Extract the [X, Y] coordinate from the center of the cell holding the provided text.  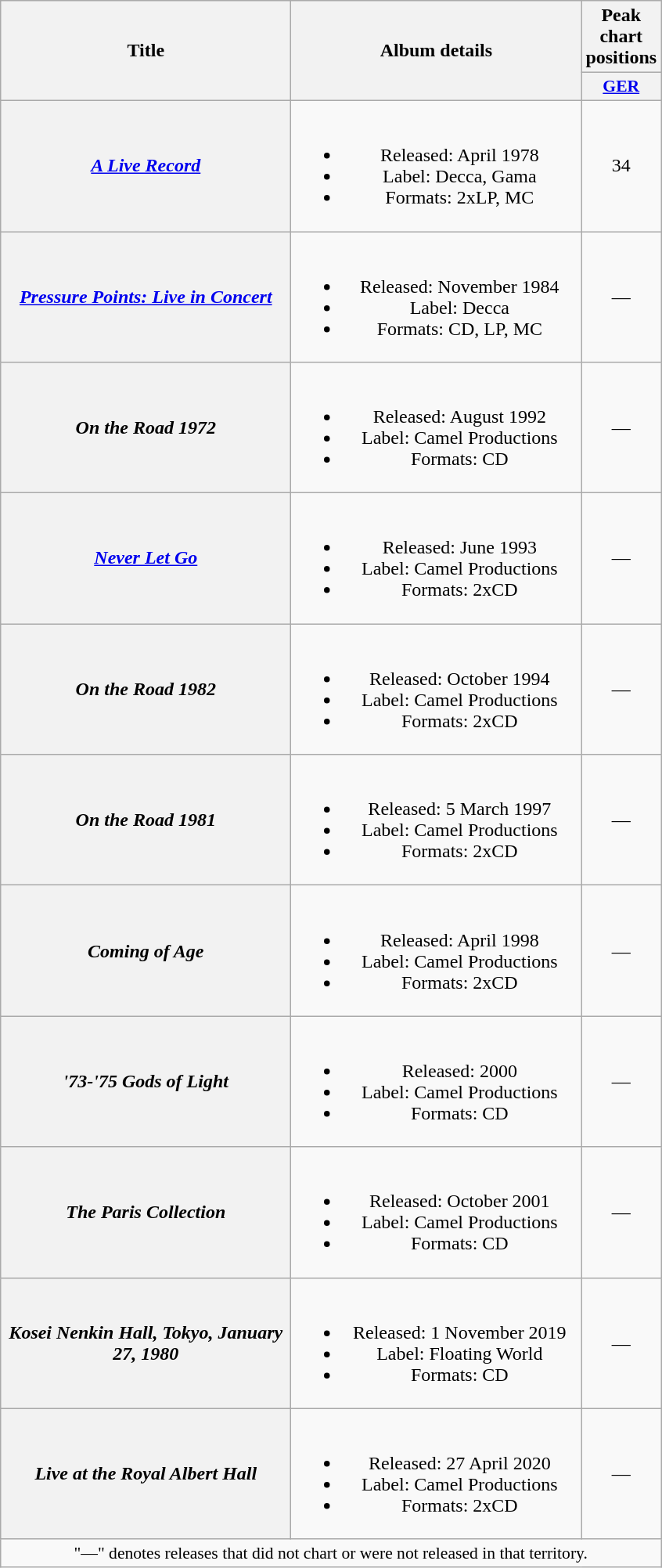
Kosei Nenkin Hall, Tokyo, January 27, 1980 [146, 1343]
Released: October 1994Label: Camel ProductionsFormats: 2xCD [437, 689]
On the Road 1972 [146, 427]
Coming of Age [146, 950]
A Live Record [146, 166]
Never Let Go [146, 559]
34 [621, 166]
Released: April 1978Label: Decca, GamaFormats: 2xLP, MC [437, 166]
Album details [437, 51]
Released: 1 November 2019Label: Floating WorldFormats: CD [437, 1343]
Live at the Royal Albert Hall [146, 1473]
Peak chart positions [621, 37]
The Paris Collection [146, 1212]
Released: November 1984Label: DeccaFormats: CD, LP, MC [437, 297]
Released: June 1993Label: Camel ProductionsFormats: 2xCD [437, 559]
GER [621, 87]
Released: April 1998Label: Camel ProductionsFormats: 2xCD [437, 950]
Released: 2000Label: Camel ProductionsFormats: CD [437, 1082]
'73-'75 Gods of Light [146, 1082]
Pressure Points: Live in Concert [146, 297]
Released: 27 April 2020Label: Camel ProductionsFormats: 2xCD [437, 1473]
"—" denotes releases that did not chart or were not released in that territory. [331, 1553]
Title [146, 51]
Released: 5 March 1997Label: Camel ProductionsFormats: 2xCD [437, 820]
Released: August 1992Label: Camel ProductionsFormats: CD [437, 427]
On the Road 1981 [146, 820]
Released: October 2001Label: Camel ProductionsFormats: CD [437, 1212]
On the Road 1982 [146, 689]
